Locate the cell with the specified text and output its [X, Y] center coordinate. 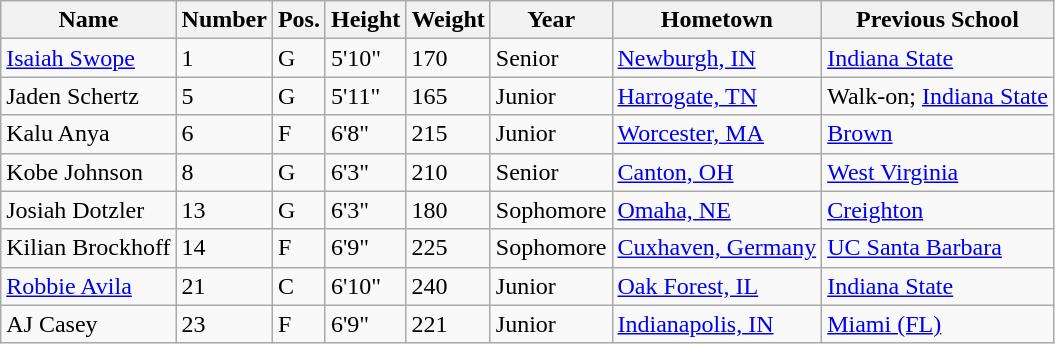
Kalu Anya [88, 134]
240 [448, 286]
14 [224, 248]
Number [224, 20]
Name [88, 20]
Walk-on; Indiana State [938, 96]
Indianapolis, IN [717, 324]
UC Santa Barbara [938, 248]
5'10" [365, 58]
Kobe Johnson [88, 172]
Newburgh, IN [717, 58]
Isaiah Swope [88, 58]
Previous School [938, 20]
165 [448, 96]
Miami (FL) [938, 324]
Brown [938, 134]
Height [365, 20]
Creighton [938, 210]
Josiah Dotzler [88, 210]
Worcester, MA [717, 134]
Omaha, NE [717, 210]
8 [224, 172]
5 [224, 96]
Robbie Avila [88, 286]
Kilian Brockhoff [88, 248]
180 [448, 210]
Canton, OH [717, 172]
225 [448, 248]
1 [224, 58]
C [298, 286]
6 [224, 134]
6'10" [365, 286]
Oak Forest, IL [717, 286]
Weight [448, 20]
21 [224, 286]
13 [224, 210]
Year [551, 20]
AJ Casey [88, 324]
215 [448, 134]
Hometown [717, 20]
Harrogate, TN [717, 96]
West Virginia [938, 172]
6'8" [365, 134]
23 [224, 324]
Jaden Schertz [88, 96]
5'11" [365, 96]
210 [448, 172]
221 [448, 324]
Cuxhaven, Germany [717, 248]
Pos. [298, 20]
170 [448, 58]
